Detect which cell encompasses the target text, then output its [x, y] center coordinate. 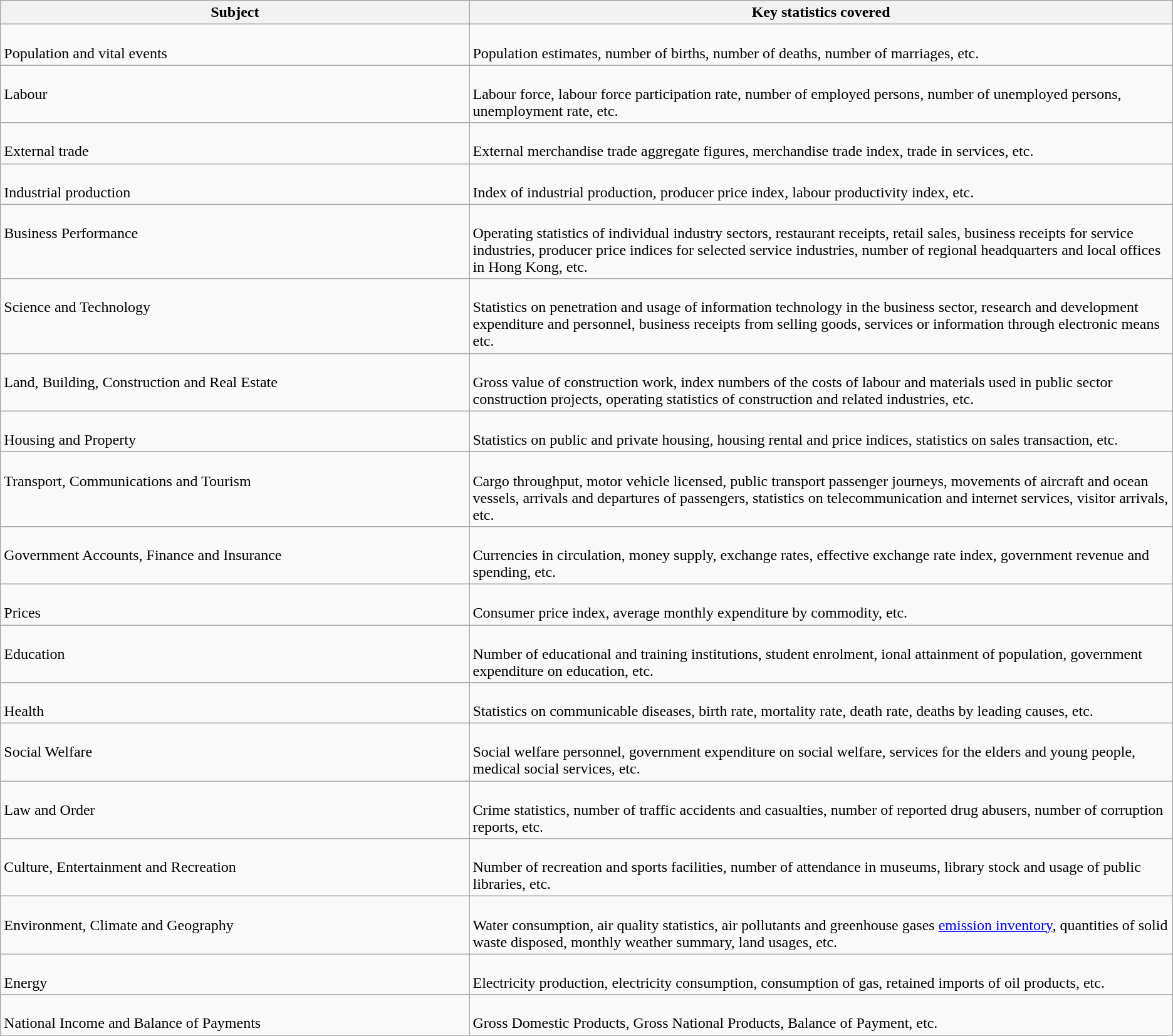
Statistics on public and private housing, housing rental and price indices, statistics on sales transaction, etc. [821, 431]
Number of educational and training institutions, student enrolment, ional attainment of population, government expenditure on education, etc. [821, 654]
Index of industrial production, producer price index, labour productivity index, etc. [821, 184]
Culture, Entertainment and Recreation [235, 868]
Social Welfare [235, 752]
Industrial production [235, 184]
Social welfare personnel, government expenditure on social welfare, services for the elders and young people, medical social services, etc. [821, 752]
Environment, Climate and Geography [235, 925]
Crime statistics, number of traffic accidents and casualties, number of reported drug abusers, number of corruption reports, etc. [821, 810]
Population and vital events [235, 45]
Business Performance [235, 242]
Health [235, 703]
Labour [235, 94]
Key statistics covered [821, 13]
Subject [235, 13]
Consumer price index, average monthly expenditure by commodity, etc. [821, 604]
Land, Building, Construction and Real Estate [235, 382]
Housing and Property [235, 431]
Electricity production, electricity consumption, consumption of gas, retained imports of oil products, etc. [821, 975]
Prices [235, 604]
Transport, Communications and Tourism [235, 489]
Education [235, 654]
Gross Domestic Products, Gross National Products, Balance of Payment, etc. [821, 1015]
Currencies in circulation, money supply, exchange rates, effective exchange rate index, government revenue and spending, etc. [821, 555]
External trade [235, 143]
External merchandise trade aggregate figures, merchandise trade index, trade in services, etc. [821, 143]
Government Accounts, Finance and Insurance [235, 555]
Energy [235, 975]
Labour force, labour force participation rate, number of employed persons, number of unemployed persons, unemployment rate, etc. [821, 94]
Population estimates, number of births, number of deaths, number of marriages, etc. [821, 45]
Science and Technology [235, 316]
National Income and Balance of Payments [235, 1015]
Law and Order [235, 810]
Statistics on communicable diseases, birth rate, mortality rate, death rate, deaths by leading causes, etc. [821, 703]
Number of recreation and sports facilities, number of attendance in museums, library stock and usage of public libraries, etc. [821, 868]
